Provide the [x, y] coordinate of the cell's center where the given text is located.  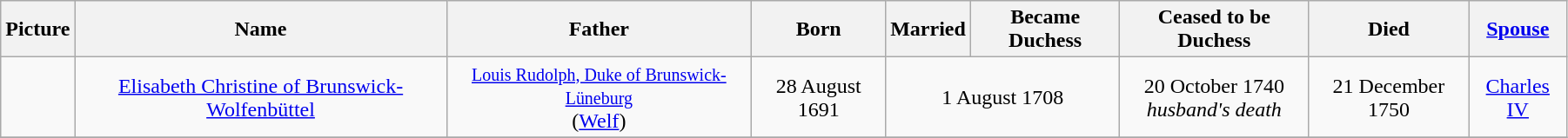
Name [261, 30]
1 August 1708 [1002, 97]
Married [928, 30]
Elisabeth Christine of Brunswick-Wolfenbüttel [261, 97]
Louis Rudolph, Duke of Brunswick-Lüneburg(Welf) [599, 97]
28 August 1691 [819, 97]
21 December 1750 [1389, 97]
Charles IV [1518, 97]
Became Duchess [1045, 30]
Ceased to be Duchess [1215, 30]
Died [1389, 30]
Father [599, 30]
20 October 1740husband's death [1215, 97]
Spouse [1518, 30]
Born [819, 30]
Picture [38, 30]
